For the text-containing cell, return its midpoint in [x, y] coordinate format. 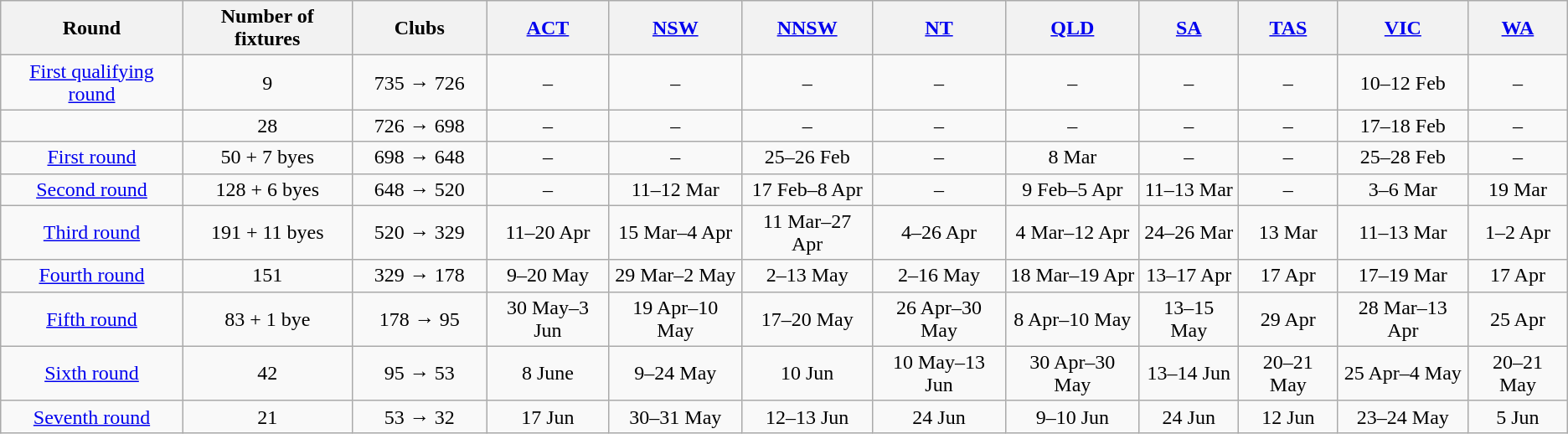
10 Jun [807, 374]
12–13 Jun [807, 416]
24–26 Mar [1189, 233]
SA [1189, 28]
13–17 Apr [1189, 276]
NSW [675, 28]
13 Mar [1288, 233]
9 Feb–5 Apr [1072, 189]
21 [267, 416]
Second round [92, 189]
19 Apr–10 May [675, 318]
QLD [1072, 28]
30–31 May [675, 416]
95 → 53 [419, 374]
30 Apr–30 May [1072, 374]
Third round [92, 233]
10–12 Feb [1402, 82]
29 Mar–2 May [675, 276]
28 Mar–13 Apr [1402, 318]
726 → 698 [419, 126]
VIC [1402, 28]
26 Apr–30 May [938, 318]
25–28 Feb [1402, 158]
25 Apr–4 May [1402, 374]
30 May–3 Jun [548, 318]
15 Mar–4 Apr [675, 233]
10 May–13 Jun [938, 374]
13–14 Jun [1189, 374]
25 Apr [1518, 318]
28 [267, 126]
128 + 6 byes [267, 189]
TAS [1288, 28]
4–26 Apr [938, 233]
5 Jun [1518, 416]
Seventh round [92, 416]
11–20 Apr [548, 233]
53 → 32 [419, 416]
Number of fixtures [267, 28]
3–6 Mar [1402, 189]
Clubs [419, 28]
4 Mar–12 Apr [1072, 233]
Sixth round [92, 374]
17–20 May [807, 318]
First qualifying round [92, 82]
17–18 Feb [1402, 126]
698 → 648 [419, 158]
9–10 Jun [1072, 416]
8 Mar [1072, 158]
735 → 726 [419, 82]
17 Jun [548, 416]
17 Feb–8 Apr [807, 189]
11 Mar–27 Apr [807, 233]
23–24 May [1402, 416]
Fourth round [92, 276]
2–16 May [938, 276]
12 Jun [1288, 416]
NNSW [807, 28]
9–24 May [675, 374]
1–2 Apr [1518, 233]
17–19 Mar [1402, 276]
11–12 Mar [675, 189]
2–13 May [807, 276]
18 Mar–19 Apr [1072, 276]
Fifth round [92, 318]
151 [267, 276]
8 June [548, 374]
25–26 Feb [807, 158]
9–20 May [548, 276]
WA [1518, 28]
191 + 11 byes [267, 233]
Round [92, 28]
50 + 7 byes [267, 158]
178 → 95 [419, 318]
42 [267, 374]
329 → 178 [419, 276]
13–15 May [1189, 318]
ACT [548, 28]
520 → 329 [419, 233]
9 [267, 82]
First round [92, 158]
648 → 520 [419, 189]
8 Apr–10 May [1072, 318]
19 Mar [1518, 189]
NT [938, 28]
83 + 1 bye [267, 318]
29 Apr [1288, 318]
